Capture the cell that displays the provided text and extract its [x, y] central coordinate. 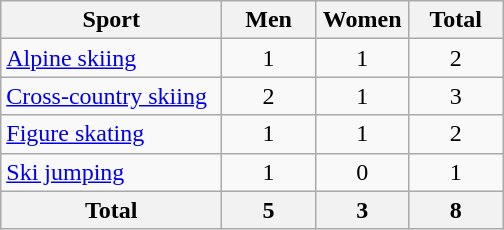
Men [269, 20]
5 [269, 210]
Sport [112, 20]
Alpine skiing [112, 58]
0 [362, 172]
Cross-country skiing [112, 96]
Women [362, 20]
8 [456, 210]
Ski jumping [112, 172]
Figure skating [112, 134]
